Return [x, y] of the center of cell containing provided text 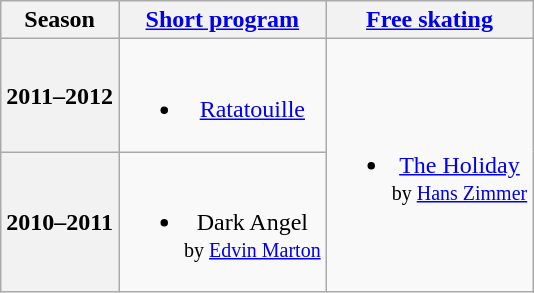
Dark Angel by Edvin Marton [222, 222]
Ratatouille [222, 96]
2010–2011 [60, 222]
Season [60, 20]
Free skating [430, 20]
The Holiday by Hans Zimmer [430, 166]
2011–2012 [60, 96]
Short program [222, 20]
